From the cell containing the given text, extract its center point as [x, y] coordinate. 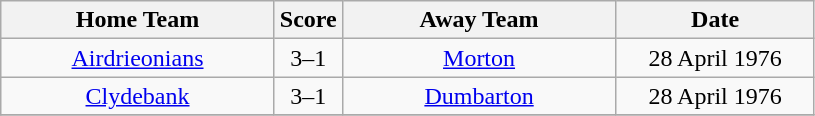
Away Team [479, 20]
Dumbarton [479, 96]
Airdrieonians [138, 58]
Date [716, 20]
Score [308, 20]
Home Team [138, 20]
Clydebank [138, 96]
Morton [479, 58]
